Find where the given text appears and provide that cell's center as [x, y] coordinate. 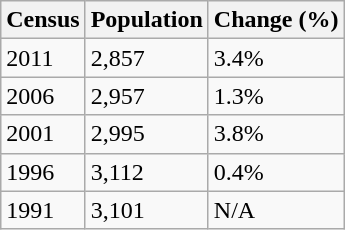
1996 [43, 172]
N/A [276, 210]
0.4% [276, 172]
3.4% [276, 58]
2001 [43, 134]
1.3% [276, 96]
2006 [43, 96]
Population [146, 20]
2011 [43, 58]
Change (%) [276, 20]
3,101 [146, 210]
2,995 [146, 134]
2,957 [146, 96]
1991 [43, 210]
3.8% [276, 134]
3,112 [146, 172]
Census [43, 20]
2,857 [146, 58]
